Return the [x, y] coordinate for the center point of the cell that contains the specified text.  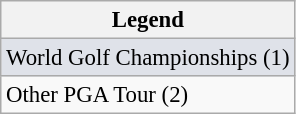
Other PGA Tour (2) [148, 95]
World Golf Championships (1) [148, 58]
Legend [148, 20]
